For the text-containing cell, return its midpoint in (x, y) coordinate format. 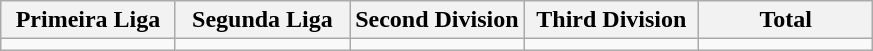
Third Division (611, 20)
Second Division (437, 20)
Primeira Liga (88, 20)
Segunda Liga (262, 20)
Total (786, 20)
